Detect which cell encompasses the target text, then output its [x, y] center coordinate. 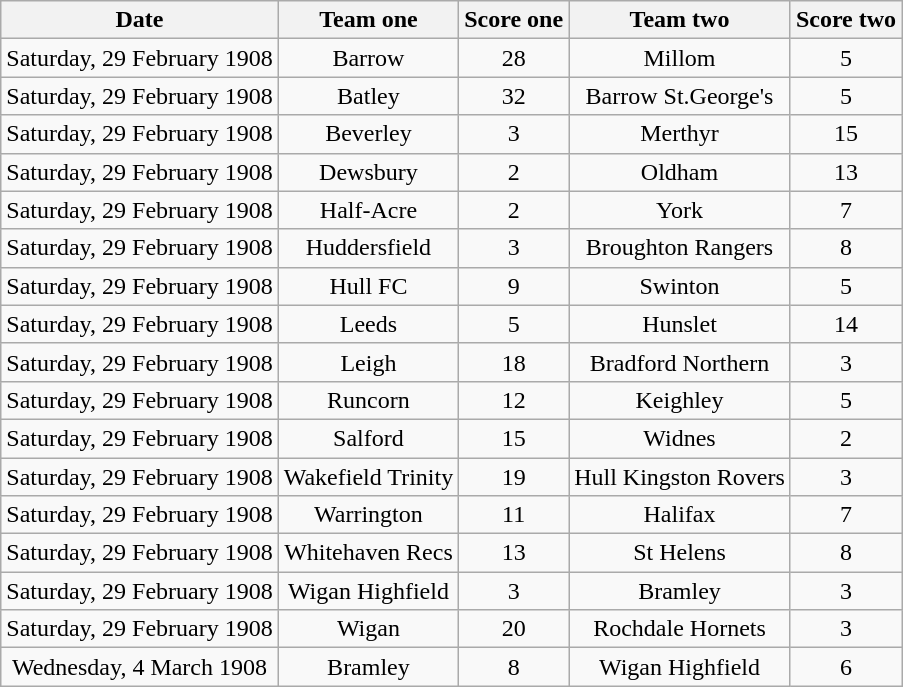
Millom [680, 58]
Wednesday, 4 March 1908 [140, 667]
Leigh [368, 362]
11 [514, 515]
Rochdale Hornets [680, 629]
6 [846, 667]
Halifax [680, 515]
York [680, 210]
Barrow St.George's [680, 96]
Score one [514, 20]
Runcorn [368, 400]
32 [514, 96]
Team one [368, 20]
12 [514, 400]
Score two [846, 20]
19 [514, 477]
Wigan [368, 629]
18 [514, 362]
20 [514, 629]
Batley [368, 96]
Merthyr [680, 134]
Hull Kingston Rovers [680, 477]
Beverley [368, 134]
Oldham [680, 172]
Barrow [368, 58]
Wakefield Trinity [368, 477]
Hunslet [680, 324]
Keighley [680, 400]
Bradford Northern [680, 362]
28 [514, 58]
Half-Acre [368, 210]
Whitehaven Recs [368, 553]
St Helens [680, 553]
Huddersfield [368, 248]
Dewsbury [368, 172]
Swinton [680, 286]
Hull FC [368, 286]
Date [140, 20]
9 [514, 286]
14 [846, 324]
Broughton Rangers [680, 248]
Salford [368, 438]
Warrington [368, 515]
Team two [680, 20]
Widnes [680, 438]
Leeds [368, 324]
